For the text-containing cell, return its midpoint in [X, Y] coordinate format. 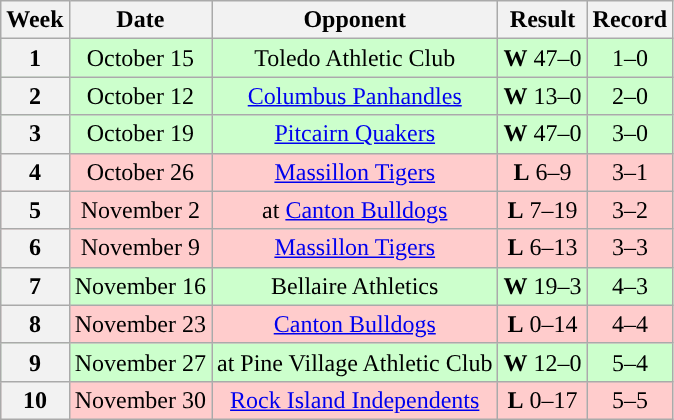
Record [630, 20]
5 [35, 210]
October 26 [140, 172]
November 16 [140, 286]
5–5 [630, 400]
4–4 [630, 324]
November 30 [140, 400]
at Canton Bulldogs [355, 210]
3 [35, 134]
October 15 [140, 58]
1 [35, 58]
W 13–0 [542, 96]
7 [35, 286]
W 19–3 [542, 286]
at Pine Village Athletic Club [355, 362]
November 2 [140, 210]
2 [35, 96]
Toledo Athletic Club [355, 58]
Columbus Panhandles [355, 96]
Rock Island Independents [355, 400]
3–2 [630, 210]
L 7–19 [542, 210]
November 9 [140, 248]
L 6–13 [542, 248]
9 [35, 362]
November 23 [140, 324]
W 12–0 [542, 362]
Canton Bulldogs [355, 324]
Bellaire Athletics [355, 286]
L 0–14 [542, 324]
5–4 [630, 362]
October 19 [140, 134]
2–0 [630, 96]
November 27 [140, 362]
October 12 [140, 96]
L 6–9 [542, 172]
6 [35, 248]
8 [35, 324]
Opponent [355, 20]
1–0 [630, 58]
3–3 [630, 248]
Pitcairn Quakers [355, 134]
4 [35, 172]
Date [140, 20]
4–3 [630, 286]
L 0–17 [542, 400]
3–1 [630, 172]
Result [542, 20]
3–0 [630, 134]
Week [35, 20]
10 [35, 400]
